Output the (x, y) coordinate of the center of the cell containing the given text.  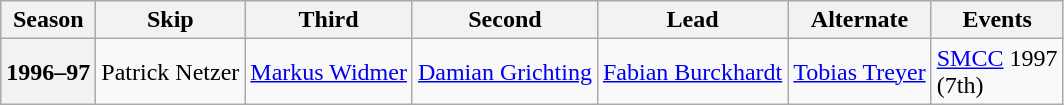
Season (48, 20)
Fabian Burckhardt (692, 72)
Third (329, 20)
SMCC 1997 (7th) (997, 72)
1996–97 (48, 72)
Alternate (860, 20)
Events (997, 20)
Second (504, 20)
Skip (170, 20)
Lead (692, 20)
Markus Widmer (329, 72)
Tobias Treyer (860, 72)
Damian Grichting (504, 72)
Patrick Netzer (170, 72)
